Extract the [x, y] coordinate from the center of the cell holding the provided text.  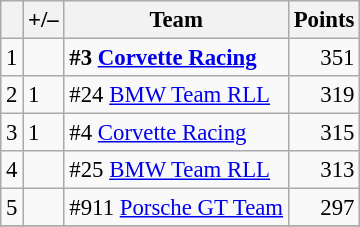
+/– [44, 20]
4 [12, 170]
Team [176, 20]
#911 Porsche GT Team [176, 208]
#25 BMW Team RLL [176, 170]
#24 BMW Team RLL [176, 95]
#3 Corvette Racing [176, 58]
319 [324, 95]
3 [12, 133]
351 [324, 58]
297 [324, 208]
313 [324, 170]
#4 Corvette Racing [176, 133]
Points [324, 20]
315 [324, 133]
5 [12, 208]
2 [12, 95]
